Find where the given text appears and provide that cell's center as [x, y] coordinate. 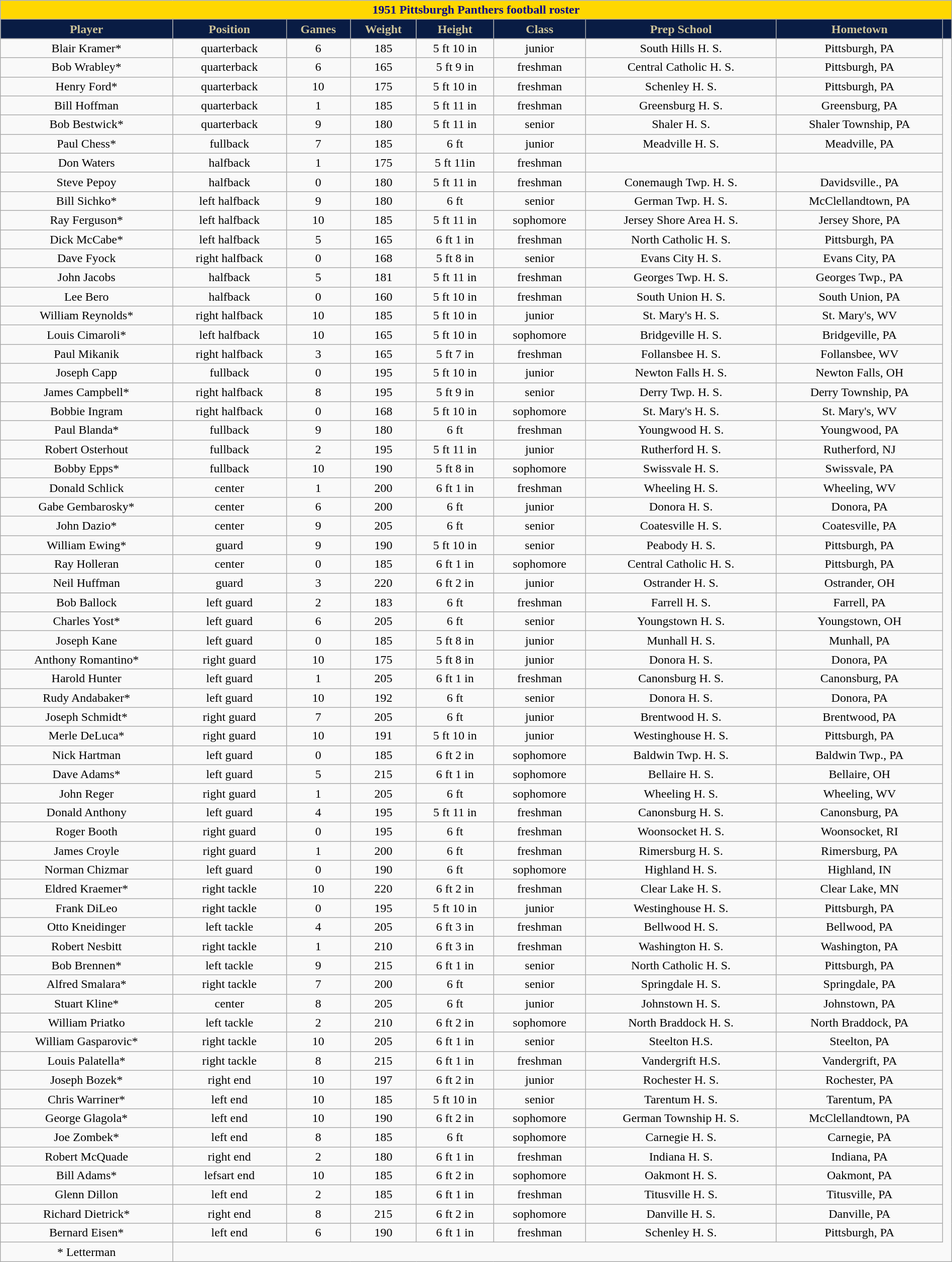
Donald Anthony [86, 812]
Joe Zombek* [86, 1137]
John Jacobs [86, 278]
Dave Fyock [86, 259]
Springdale, PA [860, 984]
German Twp. H. S. [681, 201]
Ray Holleran [86, 564]
Joseph Kane [86, 641]
Nick Hartman [86, 755]
Bobbie Ingram [86, 411]
Bridgeville, PA [860, 335]
Games [318, 29]
Coatesville H. S. [681, 526]
Evans City H. S. [681, 259]
Woonsocket, RI [860, 831]
Louis Palatella* [86, 1061]
Swissvale H. S. [681, 468]
Bellwood, PA [860, 927]
Munhall H. S. [681, 641]
William Priatko [86, 1023]
Rudy Andabaker* [86, 698]
Robert McQuade [86, 1156]
Youngwood H. S. [681, 430]
Gabe Gembarosky* [86, 507]
Clear Lake H. S. [681, 889]
Carnegie, PA [860, 1137]
Richard Dietrick* [86, 1214]
Height [455, 29]
South Union H. S. [681, 297]
183 [384, 602]
Jersey Shore Area H. S. [681, 220]
Newton Falls, OH [860, 373]
Titusville, PA [860, 1195]
Steelton H.S. [681, 1042]
Rochester, PA [860, 1080]
Steelton, PA [860, 1042]
Clear Lake, MN [860, 889]
Bob Ballock [86, 602]
Washington, PA [860, 946]
Meadville, PA [860, 144]
Farrell, PA [860, 602]
Paul Chess* [86, 144]
Washington H. S. [681, 946]
Johnstown H. S. [681, 1003]
Robert Nesbitt [86, 946]
Bob Bestwick* [86, 124]
Robert Osterhout [86, 449]
Dave Adams* [86, 774]
Player [86, 29]
Lee Bero [86, 297]
Rutherford H. S. [681, 449]
Rochester H. S. [681, 1080]
James Campbell* [86, 392]
Bob Wrabley* [86, 67]
North Braddock H. S. [681, 1023]
Peabody H. S. [681, 545]
1951 Pittsburgh Panthers football roster [476, 10]
lefsart end [229, 1176]
Jersey Shore, PA [860, 220]
John Dazio* [86, 526]
Davidsville., PA [860, 182]
Don Waters [86, 163]
Bobby Epps* [86, 468]
Follansbee, WV [860, 354]
Youngwood, PA [860, 430]
Follansbee H. S. [681, 354]
James Croyle [86, 851]
Conemaugh Twp. H. S. [681, 182]
Tarentum, PA [860, 1099]
Meadville H. S. [681, 144]
197 [384, 1080]
Greensburg H. S. [681, 105]
* Letterman [86, 1252]
Baldwin Twp. H. S. [681, 755]
Carnegie H. S. [681, 1137]
Danville H. S. [681, 1214]
Ostrander H. S. [681, 583]
Shaler Township, PA [860, 124]
Harold Hunter [86, 679]
Stuart Kline* [86, 1003]
Indiana H. S. [681, 1156]
Highland, IN [860, 870]
Chris Warriner* [86, 1099]
Paul Blanda* [86, 430]
Bill Adams* [86, 1176]
Ray Ferguson* [86, 220]
Joseph Bozek* [86, 1080]
Charles Yost* [86, 621]
South Hills H. S. [681, 48]
Bernard Eisen* [86, 1233]
Henry Ford* [86, 86]
Donald Schlick [86, 487]
5 ft 7 in [455, 354]
Blair Kramer* [86, 48]
Shaler H. S. [681, 124]
Rutherford, NJ [860, 449]
Woonsocket H. S. [681, 831]
Youngstown, OH [860, 621]
Anthony Romantino* [86, 660]
5 ft 11in [455, 163]
Vandergrift, PA [860, 1061]
Hometown [860, 29]
Class [540, 29]
Bill Sichko* [86, 201]
George Glagola* [86, 1118]
John Reger [86, 793]
Swissvale, PA [860, 468]
Joseph Capp [86, 373]
Evans City, PA [860, 259]
Oakmont H. S. [681, 1176]
Brentwood, PA [860, 717]
Derry Township, PA [860, 392]
Eldred Kraemer* [86, 889]
Alfred Smalara* [86, 984]
Bellaire H. S. [681, 774]
Johnstown, PA [860, 1003]
Rimersburg H. S. [681, 851]
Highland H. S. [681, 870]
Indiana, PA [860, 1156]
Merle DeLuca* [86, 736]
Bill Hoffman [86, 105]
Paul Mikanik [86, 354]
Ostrander, OH [860, 583]
Rimersburg, PA [860, 851]
160 [384, 297]
South Union, PA [860, 297]
Otto Kneidinger [86, 927]
Bellwood H. S. [681, 927]
William Ewing* [86, 545]
Joseph Schmidt* [86, 717]
Norman Chizmar [86, 870]
Titusville H. S. [681, 1195]
Dick McCabe* [86, 239]
Neil Huffman [86, 583]
Glenn Dillon [86, 1195]
Georges Twp. H. S. [681, 278]
Vandergrift H.S. [681, 1061]
North Braddock, PA [860, 1023]
Munhall, PA [860, 641]
Oakmont, PA [860, 1176]
Baldwin Twp., PA [860, 755]
Derry Twp. H. S. [681, 392]
Position [229, 29]
Bob Brennen* [86, 965]
William Reynolds* [86, 316]
Greensburg, PA [860, 105]
Springdale H. S. [681, 984]
Georges Twp., PA [860, 278]
181 [384, 278]
Newton Falls H. S. [681, 373]
Roger Booth [86, 831]
Youngstown H. S. [681, 621]
Louis Cimaroli* [86, 335]
William Gasparovic* [86, 1042]
Frank DiLeo [86, 908]
Bridgeville H. S. [681, 335]
Bellaire, OH [860, 774]
Brentwood H. S. [681, 717]
Tarentum H. S. [681, 1099]
191 [384, 736]
Coatesville, PA [860, 526]
Prep School [681, 29]
Weight [384, 29]
Steve Pepoy [86, 182]
192 [384, 698]
Danville, PA [860, 1214]
Farrell H. S. [681, 602]
German Township H. S. [681, 1118]
